Determine the [x, y] coordinate at the center of the cell enclosing the given text.  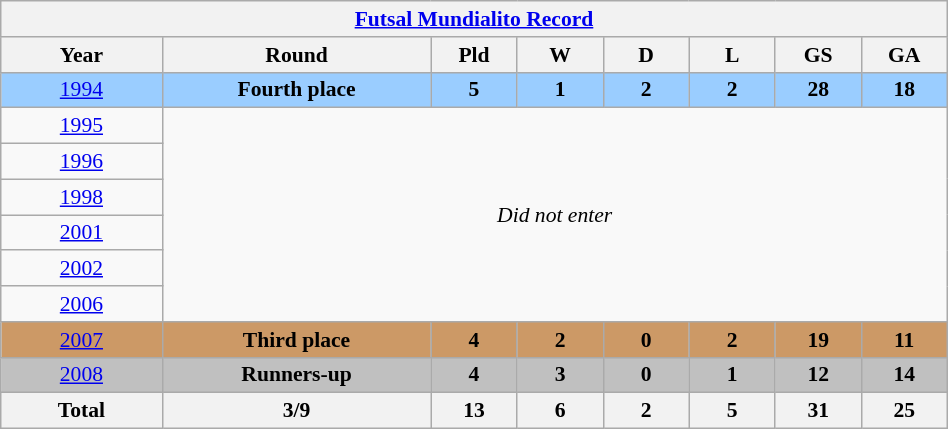
1998 [82, 197]
2002 [82, 269]
L [732, 55]
Round [296, 55]
2007 [82, 340]
18 [904, 90]
Total [82, 411]
D [646, 55]
3/9 [296, 411]
Year [82, 55]
W [560, 55]
19 [818, 340]
1995 [82, 126]
GA [904, 55]
Third place [296, 340]
25 [904, 411]
2008 [82, 375]
Futsal Mundialito Record [474, 19]
28 [818, 90]
3 [560, 375]
Runners-up [296, 375]
1996 [82, 162]
Fourth place [296, 90]
12 [818, 375]
13 [474, 411]
Did not enter [554, 215]
14 [904, 375]
1994 [82, 90]
GS [818, 55]
2001 [82, 233]
2006 [82, 304]
6 [560, 411]
31 [818, 411]
Pld [474, 55]
11 [904, 340]
